Determine the [X, Y] coordinate at the center of the cell enclosing the given text.  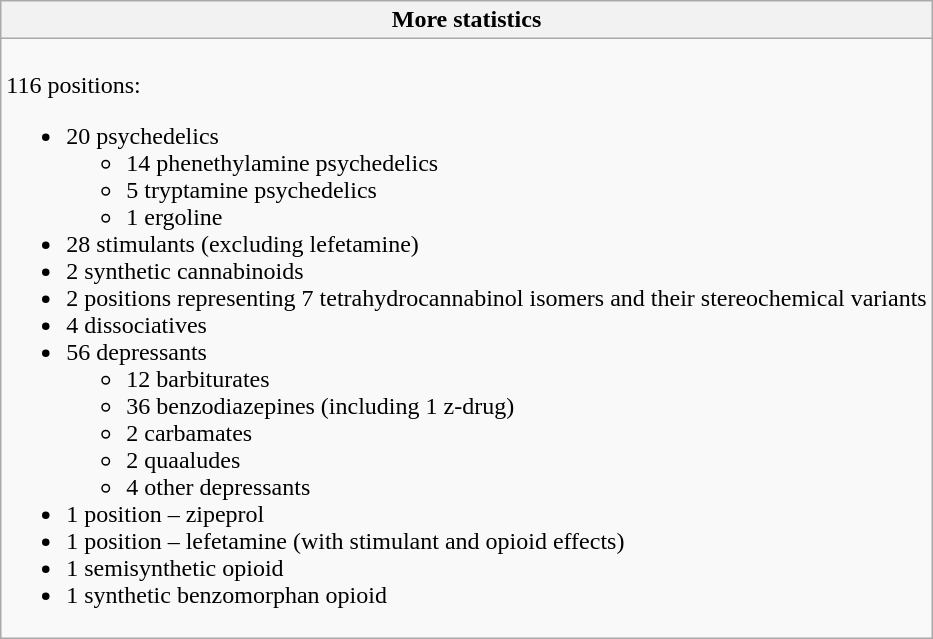
More statistics [466, 20]
